Return the (X, Y) coordinate for the center point of the cell that contains the specified text.  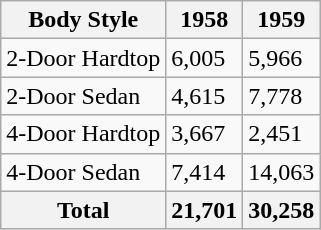
5,966 (282, 58)
30,258 (282, 210)
3,667 (204, 134)
6,005 (204, 58)
4-Door Hardtop (84, 134)
2,451 (282, 134)
Total (84, 210)
2-Door Sedan (84, 96)
14,063 (282, 172)
7,414 (204, 172)
1959 (282, 20)
21,701 (204, 210)
1958 (204, 20)
7,778 (282, 96)
2-Door Hardtop (84, 58)
Body Style (84, 20)
4-Door Sedan (84, 172)
4,615 (204, 96)
